Locate the cell with the specified text and output its (X, Y) center coordinate. 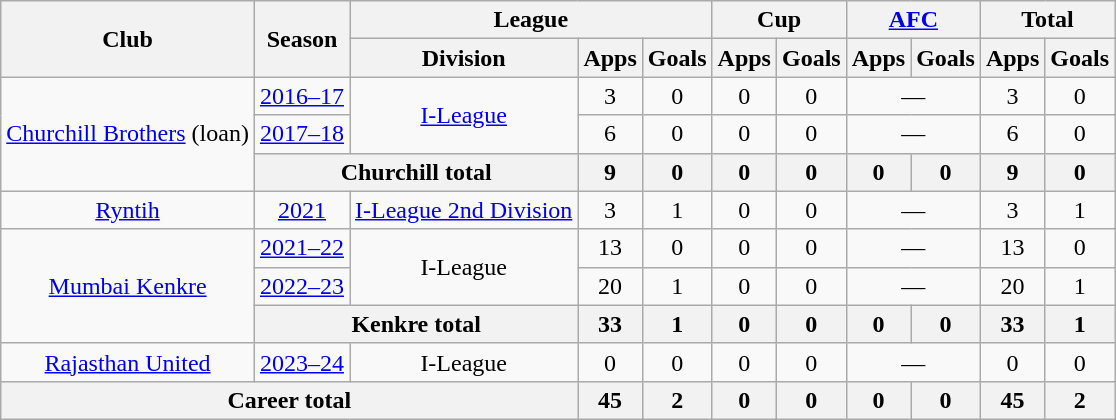
Cup (779, 20)
Churchill total (416, 172)
Career total (290, 400)
Division (464, 58)
Kenkre total (416, 324)
AFC (913, 20)
2021 (302, 210)
Club (128, 39)
Mumbai Kenkre (128, 286)
Churchill Brothers (loan) (128, 134)
Ryntih (128, 210)
2023–24 (302, 362)
Total (1047, 20)
2016–17 (302, 96)
Rajasthan United (128, 362)
I-League 2nd Division (464, 210)
League (532, 20)
2022–23 (302, 286)
Season (302, 39)
2021–22 (302, 248)
2017–18 (302, 134)
